Provide the [X, Y] coordinate of the cell's center where the given text is located.  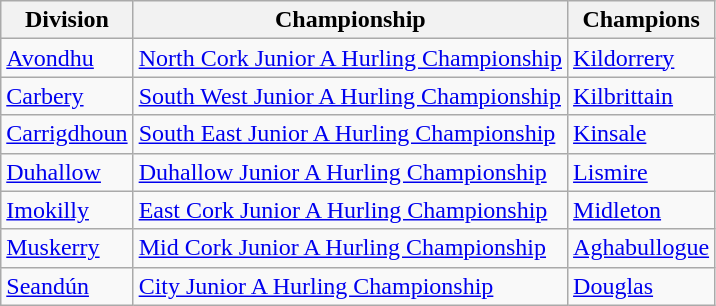
Division [67, 20]
Muskerry [67, 248]
Lismire [642, 172]
Kilbrittain [642, 96]
Carrigdhoun [67, 134]
Duhallow Junior A Hurling Championship [350, 172]
Duhallow [67, 172]
City Junior A Hurling Championship [350, 286]
South East Junior A Hurling Championship [350, 134]
Mid Cork Junior A Hurling Championship [350, 248]
Imokilly [67, 210]
Aghabullogue [642, 248]
Seandún [67, 286]
Kildorrery [642, 58]
Avondhu [67, 58]
Champions [642, 20]
Douglas [642, 286]
Midleton [642, 210]
South West Junior A Hurling Championship [350, 96]
Carbery [67, 96]
Kinsale [642, 134]
North Cork Junior A Hurling Championship [350, 58]
East Cork Junior A Hurling Championship [350, 210]
Championship [350, 20]
